Return the (x, y) coordinate for the center point of the cell that contains the specified text.  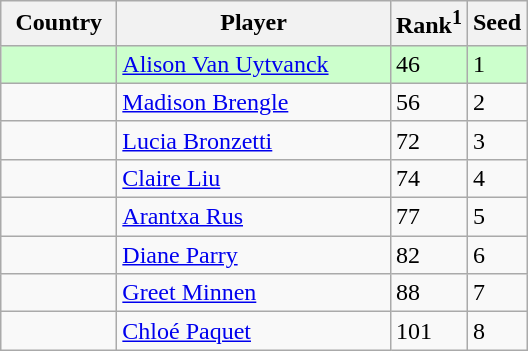
6 (496, 255)
Diane Parry (254, 255)
Player (254, 24)
3 (496, 140)
5 (496, 217)
4 (496, 178)
Claire Liu (254, 178)
72 (428, 140)
74 (428, 178)
46 (428, 64)
Alison Van Uytvanck (254, 64)
56 (428, 102)
Seed (496, 24)
Madison Brengle (254, 102)
101 (428, 331)
Greet Minnen (254, 293)
88 (428, 293)
2 (496, 102)
Lucia Bronzetti (254, 140)
1 (496, 64)
Chloé Paquet (254, 331)
Arantxa Rus (254, 217)
8 (496, 331)
77 (428, 217)
82 (428, 255)
Country (59, 24)
7 (496, 293)
Rank1 (428, 24)
